Locate the cell with the specified text and output its [X, Y] center coordinate. 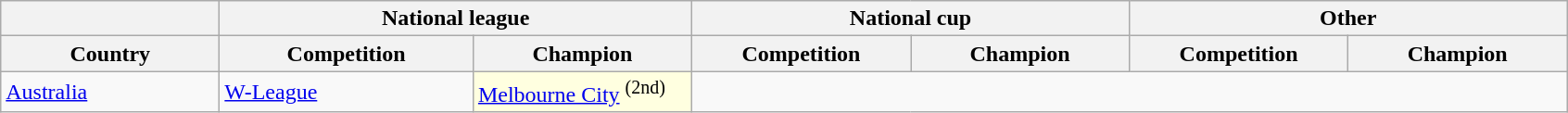
National cup [910, 19]
Country [110, 54]
W-League [347, 93]
Australia [110, 93]
Other [1348, 19]
Melbourne City (2nd) [582, 93]
National league [456, 19]
